Locate the cell with the specified text and output its (x, y) center coordinate. 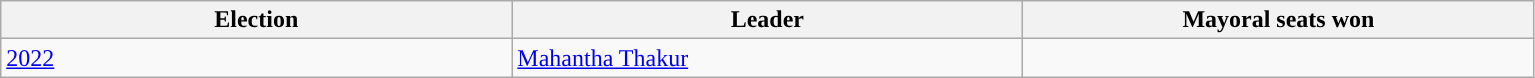
Leader (768, 20)
Mayoral seats won (1278, 20)
Election (256, 20)
Mahantha Thakur (768, 58)
2022 (256, 58)
